Extract the (x, y) coordinate from the center of the cell holding the provided text.  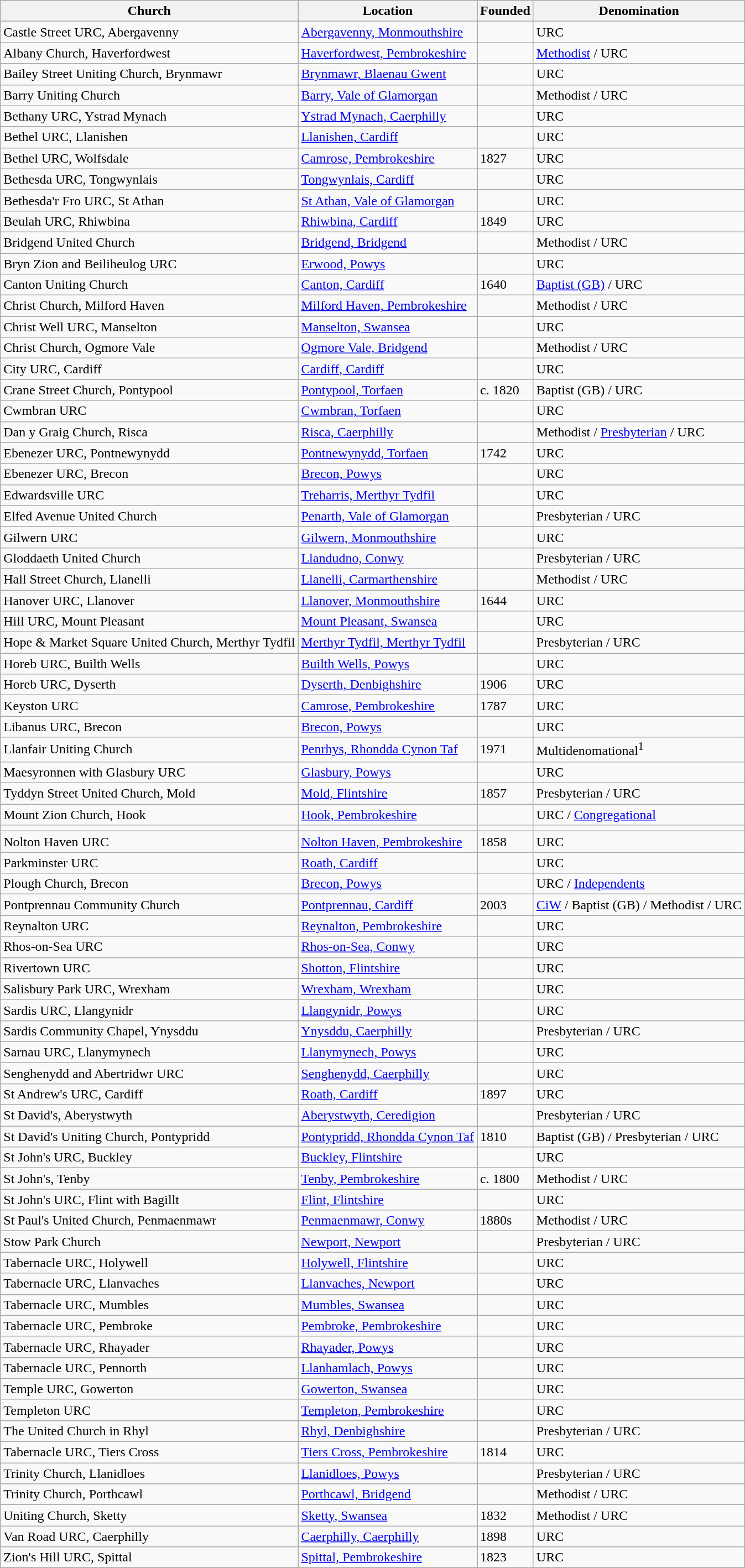
Shotton, Flintshire (388, 968)
Erwood, Powys (388, 264)
Penrhys, Rhondda Cynon Taf (388, 750)
Flint, Flintshire (388, 1200)
Milford Haven, Pembrokeshire (388, 306)
Abergavenny, Monmouthshire (388, 32)
Llanover, Monmouthshire (388, 600)
Newport, Newport (388, 1242)
Barry Uniting Church (149, 95)
Pontprennau, Cardiff (388, 905)
The United Church in Rhyl (149, 1431)
Bethany URC, Ystrad Mynach (149, 116)
Castle Street URC, Abergavenny (149, 32)
Denomination (639, 11)
Christ Church, Milford Haven (149, 306)
Llanfair Uniting Church (149, 750)
Bryn Zion and Beiliheulog URC (149, 264)
Christ Well URC, Manselton (149, 327)
Tabernacle URC, Tiers Cross (149, 1452)
Rhiwbina, Cardiff (388, 221)
Rhos-on-Sea URC (149, 947)
Spittal, Pembrokeshire (388, 1557)
Barry, Vale of Glamorgan (388, 95)
Pontprennau Community Church (149, 905)
Uniting Church, Sketty (149, 1515)
1640 (506, 285)
Bethel URC, Llanishen (149, 137)
Bethel URC, Wolfsdale (149, 158)
Tenby, Pembrokeshire (388, 1179)
Holywell, Flintshire (388, 1263)
Pontnewynydd, Torfaen (388, 453)
1827 (506, 158)
Founded (506, 11)
Hanover URC, Llanover (149, 600)
Mumbles, Swansea (388, 1305)
Tabernacle URC, Mumbles (149, 1305)
Dan y Graig Church, Risca (149, 432)
Tiers Cross, Pembrokeshire (388, 1452)
Llangynidr, Powys (388, 1010)
1810 (506, 1137)
Llanidloes, Powys (388, 1473)
Buckley, Flintshire (388, 1158)
Dyserth, Denbighshire (388, 685)
Tabernacle URC, Pembroke (149, 1326)
Ystrad Mynach, Caerphilly (388, 116)
Wrexham, Wrexham (388, 989)
Rivertown URC (149, 968)
Haverfordwest, Pembrokeshire (388, 53)
St John's, Tenby (149, 1179)
Temple URC, Gowerton (149, 1389)
St Andrew's URC, Cardiff (149, 1094)
Llanishen, Cardiff (388, 137)
St John's URC, Buckley (149, 1158)
1832 (506, 1515)
Penarth, Vale of Glamorgan (388, 516)
1823 (506, 1557)
Senghenydd and Abertridwr URC (149, 1073)
2003 (506, 905)
Horeb URC, Dyserth (149, 685)
Bethesda'r Fro URC, St Athan (149, 200)
Tongwynlais, Cardiff (388, 179)
Edwardsville URC (149, 495)
Risca, Caerphilly (388, 432)
Ogmore Vale, Bridgend (388, 348)
Pontypool, Torfaen (388, 390)
Reynalton URC (149, 926)
Reynalton, Pembrokeshire (388, 926)
Rhayader, Powys (388, 1347)
Canton Uniting Church (149, 285)
Rhyl, Denbighshire (388, 1431)
Porthcawl, Bridgend (388, 1494)
Cwmbran URC (149, 411)
Rhos-on-Sea, Conwy (388, 947)
Ebenezer URC, Brecon (149, 474)
City URC, Cardiff (149, 369)
Mount Pleasant, Swansea (388, 622)
Albany Church, Haverfordwest (149, 53)
1880s (506, 1221)
Pembroke, Pembrokeshire (388, 1326)
Tabernacle URC, Pennorth (149, 1368)
Bailey Street Uniting Church, Brynmawr (149, 74)
c. 1800 (506, 1179)
Baptist (GB) / Presbyterian / URC (639, 1137)
Elfed Avenue United Church (149, 516)
URC / Independents (639, 884)
Location (388, 11)
Crane Street Church, Pontypool (149, 390)
Libanus URC, Brecon (149, 727)
Nolton Haven URC (149, 842)
Sarnau URC, Llanymynech (149, 1052)
St John's URC, Flint with Bagillt (149, 1200)
Caerphilly, Caerphilly (388, 1536)
Hill URC, Mount Pleasant (149, 622)
Tabernacle URC, Holywell (149, 1263)
Templeton URC (149, 1410)
Ynysddu, Caerphilly (388, 1031)
1787 (506, 706)
Bethesda URC, Tongwynlais (149, 179)
1742 (506, 453)
St Athan, Vale of Glamorgan (388, 200)
Church (149, 11)
Cardiff, Cardiff (388, 369)
Ebenezer URC, Pontnewynydd (149, 453)
Gowerton, Swansea (388, 1389)
Hook, Pembrokeshire (388, 815)
Zion's Hill URC, Spittal (149, 1557)
Llanelli, Carmarthenshire (388, 579)
Manselton, Swansea (388, 327)
Llanymynech, Powys (388, 1052)
1898 (506, 1536)
Trinity Church, Porthcawl (149, 1494)
Cwmbran, Torfaen (388, 411)
Salisbury Park URC, Wrexham (149, 989)
Plough Church, Brecon (149, 884)
Sardis URC, Llangynidr (149, 1010)
1971 (506, 750)
Llandudno, Conwy (388, 558)
c. 1820 (506, 390)
Gloddaeth United Church (149, 558)
Bridgend, Bridgend (388, 242)
Tyddyn Street United Church, Mold (149, 794)
1897 (506, 1094)
Penmaenmawr, Conwy (388, 1221)
Llanhamlach, Powys (388, 1368)
Gilwern, Monmouthshire (388, 537)
Hall Street Church, Llanelli (149, 579)
Stow Park Church (149, 1242)
URC / Congregational (639, 815)
1906 (506, 685)
CiW / Baptist (GB) / Methodist / URC (639, 905)
Merthyr Tydfil, Merthyr Tydfil (388, 643)
1644 (506, 600)
Sardis Community Chapel, Ynysddu (149, 1031)
Mold, Flintshire (388, 794)
Mount Zion Church, Hook (149, 815)
Trinity Church, Llanidloes (149, 1473)
Beulah URC, Rhiwbina (149, 221)
Glasbury, Powys (388, 772)
St David's, Aberystwyth (149, 1116)
Gilwern URC (149, 537)
St David's Uniting Church, Pontypridd (149, 1137)
Treharris, Merthyr Tydfil (388, 495)
Hope & Market Square United Church, Merthyr Tydfil (149, 643)
Templeton, Pembrokeshire (388, 1410)
Llanvaches, Newport (388, 1284)
Aberystwyth, Ceredigion (388, 1116)
Nolton Haven, Pembrokeshire (388, 842)
Maesyronnen with Glasbury URC (149, 772)
Christ Church, Ogmore Vale (149, 348)
St Paul's United Church, Penmaenmawr (149, 1221)
Brynmawr, Blaenau Gwent (388, 74)
Van Road URC, Caerphilly (149, 1536)
Bridgend United Church (149, 242)
Tabernacle URC, Llanvaches (149, 1284)
Senghenydd, Caerphilly (388, 1073)
Tabernacle URC, Rhayader (149, 1347)
Sketty, Swansea (388, 1515)
Multidenomational1 (639, 750)
1857 (506, 794)
Methodist / Presbyterian / URC (639, 432)
Horeb URC, Builth Wells (149, 664)
Canton, Cardiff (388, 285)
1849 (506, 221)
Builth Wells, Powys (388, 664)
Pontypridd, Rhondda Cynon Taf (388, 1137)
Parkminster URC (149, 863)
1814 (506, 1452)
1858 (506, 842)
Keyston URC (149, 706)
